Return (x, y) of the center of cell containing provided text 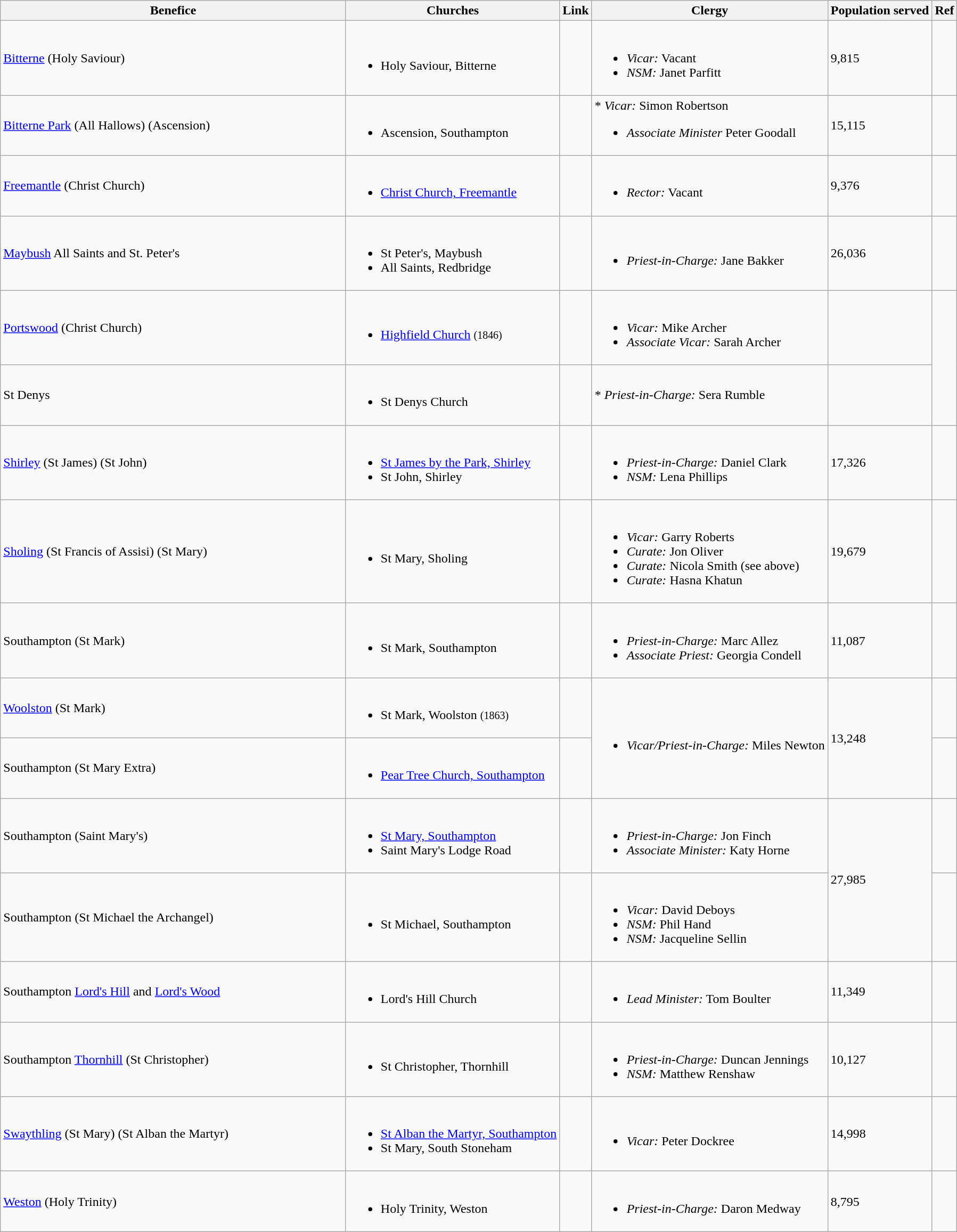
9,376 (880, 185)
13,248 (880, 738)
* Vicar: Simon RobertsonAssociate Minister Peter Goodall (709, 126)
Vicar: Garry RobertsCurate: Jon OliverCurate: Nicola Smith (see above)Curate: Hasna Khatun (709, 551)
Vicar/Priest-in-Charge: Miles Newton (709, 738)
11,349 (880, 992)
Swaythling (St Mary) (St Alban the Martyr) (174, 1134)
Shirley (St James) (St John) (174, 462)
St Denys Church (453, 395)
27,985 (880, 880)
Priest-in-Charge: Duncan JenningsNSM: Matthew Renshaw (709, 1059)
Southampton (St Mary Extra) (174, 768)
Bitterne (Holy Saviour) (174, 58)
Churches (453, 11)
Vicar: VacantNSM: Janet Parfitt (709, 58)
Southampton (St Michael the Archangel) (174, 917)
* Priest-in-Charge: Sera Rumble (709, 395)
Southampton (Saint Mary's) (174, 835)
Southampton (St Mark) (174, 640)
St Mary, SouthamptonSaint Mary's Lodge Road (453, 835)
Pear Tree Church, Southampton (453, 768)
Woolston (St Mark) (174, 707)
Priest-in-Charge: Marc AllezAssociate Priest: Georgia Condell (709, 640)
Portswood (Christ Church) (174, 328)
17,326 (880, 462)
15,115 (880, 126)
Priest-in-Charge: Jane Bakker (709, 253)
Freemantle (Christ Church) (174, 185)
Southampton Thornhill (St Christopher) (174, 1059)
Lead Minister: Tom Boulter (709, 992)
St Mark, Southampton (453, 640)
Priest-in-Charge: Daron Medway (709, 1202)
Population served (880, 11)
Lord's Hill Church (453, 992)
Priest-in-Charge: Daniel ClarkNSM: Lena Phillips (709, 462)
10,127 (880, 1059)
Clergy (709, 11)
St Mary, Sholing (453, 551)
Bitterne Park (All Hallows) (Ascension) (174, 126)
9,815 (880, 58)
Sholing (St Francis of Assisi) (St Mary) (174, 551)
19,679 (880, 551)
St Michael, Southampton (453, 917)
Link (576, 11)
Vicar: Peter Dockree (709, 1134)
Christ Church, Freemantle (453, 185)
Southampton Lord's Hill and Lord's Wood (174, 992)
Vicar: Mike ArcherAssociate Vicar: Sarah Archer (709, 328)
Maybush All Saints and St. Peter's (174, 253)
St Peter's, MaybushAll Saints, Redbridge (453, 253)
Holy Saviour, Bitterne (453, 58)
14,998 (880, 1134)
Weston (Holy Trinity) (174, 1202)
St James by the Park, ShirleySt John, Shirley (453, 462)
Rector: Vacant (709, 185)
St Mark, Woolston (1863) (453, 707)
Highfield Church (1846) (453, 328)
St Denys (174, 395)
Ref (945, 11)
Priest-in-Charge: Jon FinchAssociate Minister: Katy Horne (709, 835)
Benefice (174, 11)
St Alban the Martyr, SouthamptonSt Mary, South Stoneham (453, 1134)
8,795 (880, 1202)
26,036 (880, 253)
St Christopher, Thornhill (453, 1059)
11,087 (880, 640)
Vicar: David DeboysNSM: Phil HandNSM: Jacqueline Sellin (709, 917)
Holy Trinity, Weston (453, 1202)
Ascension, Southampton (453, 126)
